Identify which cell holds the provided text, then report its (x, y) central coordinate. 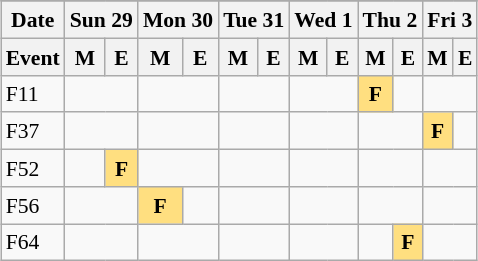
F37 (33, 130)
F64 (33, 242)
Date (33, 20)
Mon 30 (178, 20)
Sun 29 (102, 20)
F56 (33, 204)
Fri 3 (450, 20)
Wed 1 (323, 20)
F52 (33, 168)
Tue 31 (254, 20)
Event (33, 56)
F11 (33, 94)
Thu 2 (390, 20)
